Capture the cell that displays the provided text and extract its (x, y) central coordinate. 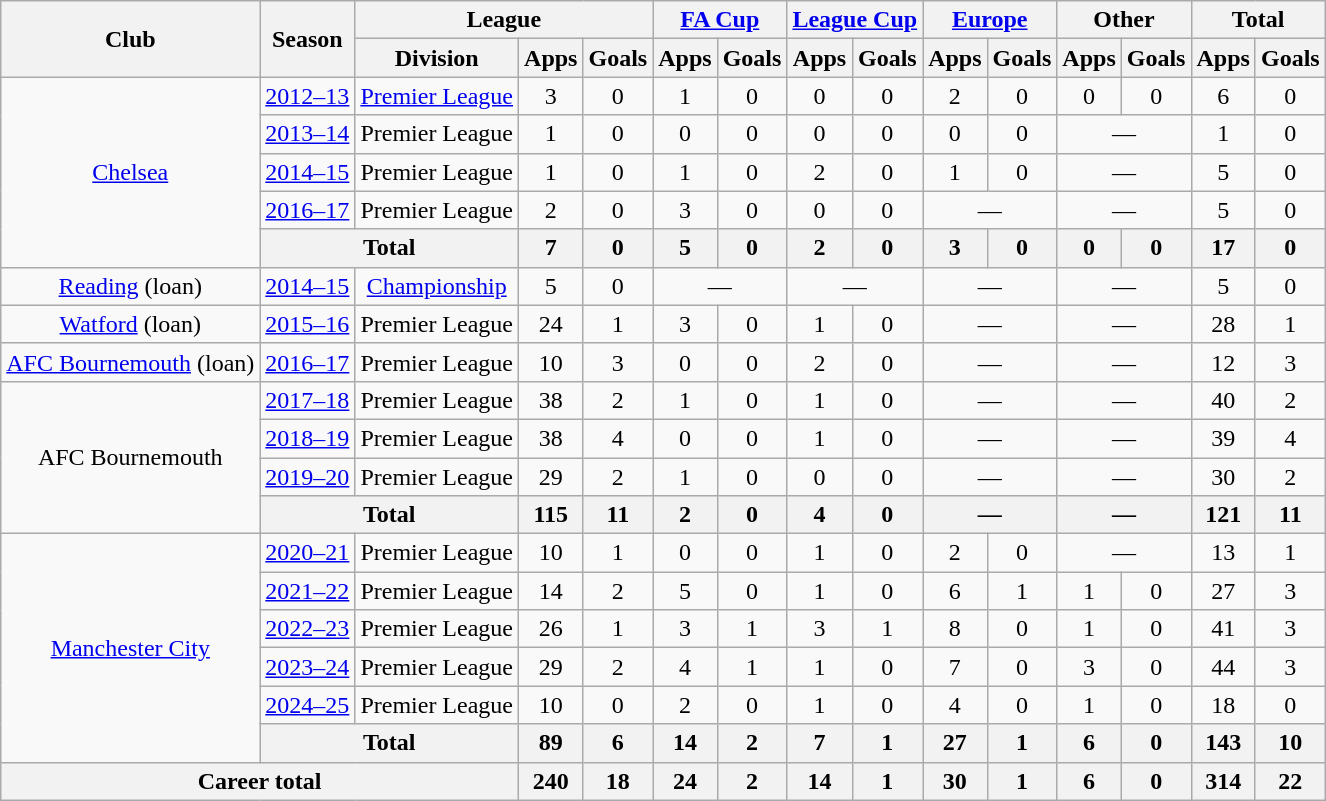
143 (1223, 743)
Championship (437, 286)
44 (1223, 667)
Manchester City (130, 648)
40 (1223, 400)
2013–14 (308, 134)
26 (551, 629)
Career total (260, 781)
28 (1223, 324)
12 (1223, 362)
Season (308, 39)
115 (551, 515)
AFC Bournemouth (130, 457)
2024–25 (308, 705)
League Cup (855, 20)
2023–24 (308, 667)
League (504, 20)
2017–18 (308, 400)
Club (130, 39)
2020–21 (308, 553)
39 (1223, 438)
8 (955, 629)
Watford (loan) (130, 324)
2015–16 (308, 324)
17 (1223, 248)
Europe (990, 20)
121 (1223, 515)
314 (1223, 781)
FA Cup (720, 20)
89 (551, 743)
Reading (loan) (130, 286)
2022–23 (308, 629)
22 (1290, 781)
2018–19 (308, 438)
13 (1223, 553)
2012–13 (308, 96)
2021–22 (308, 591)
240 (551, 781)
2019–20 (308, 477)
Division (437, 58)
Chelsea (130, 172)
41 (1223, 629)
Other (1124, 20)
AFC Bournemouth (loan) (130, 362)
